Search for the cell housing the specified text and yield its [X, Y] center coordinate. 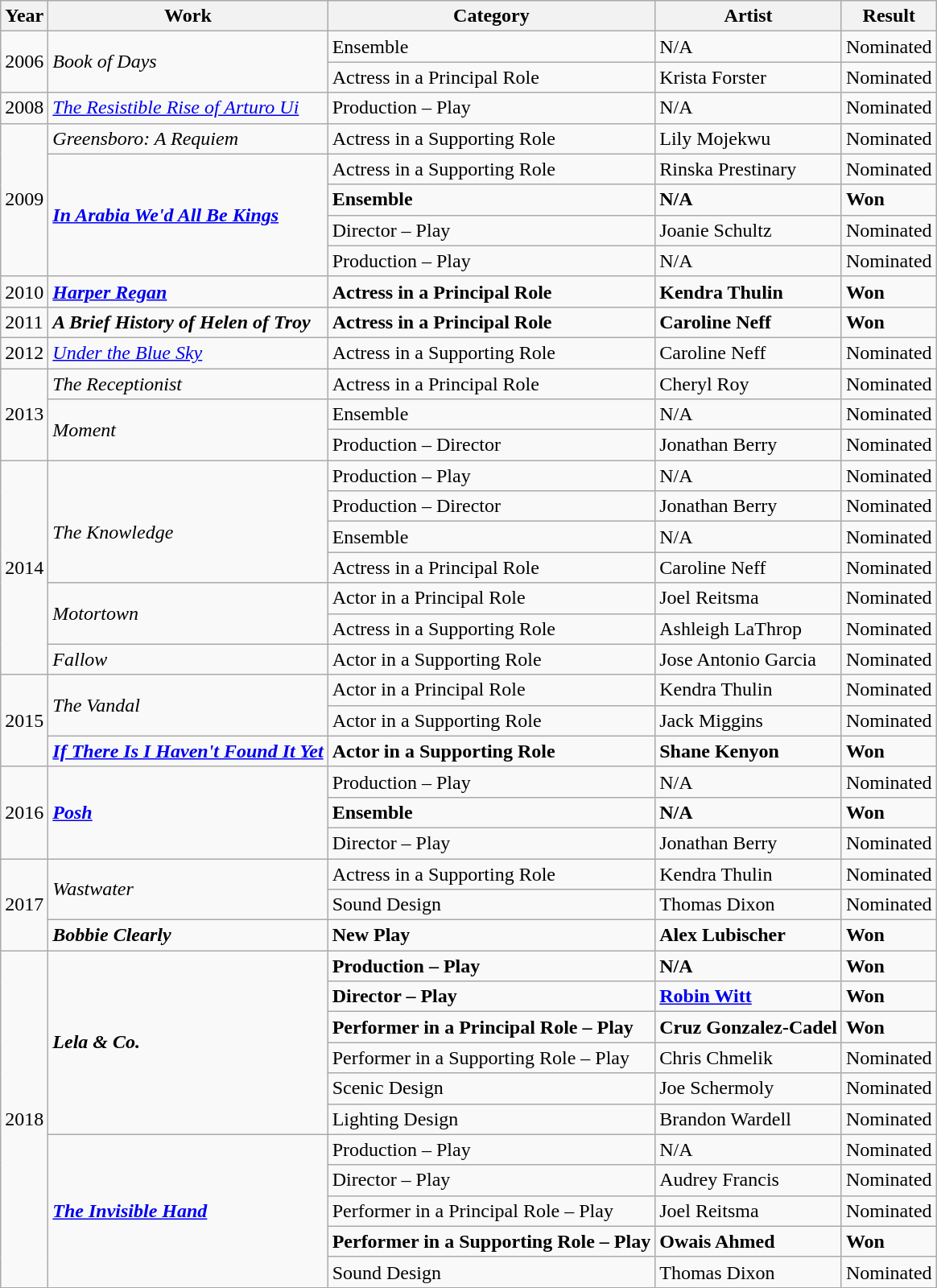
2010 [24, 291]
Robin Witt [749, 997]
Book of Days [188, 62]
A Brief History of Helen of Troy [188, 322]
Rinska Prestinary [749, 169]
2016 [24, 812]
Under the Blue Sky [188, 353]
2015 [24, 720]
Bobbie Clearly [188, 935]
Lighting Design [491, 1119]
Lela & Co. [188, 1042]
2017 [24, 904]
Posh [188, 812]
Category [491, 16]
The Resistible Rise of Arturo Ui [188, 108]
Result [889, 16]
The Invisible Hand [188, 1211]
2014 [24, 568]
2008 [24, 108]
Brandon Wardell [749, 1119]
The Receptionist [188, 384]
Cruz Gonzalez-Cadel [749, 1027]
The Vandal [188, 705]
Jose Antonio Garcia [749, 659]
Lily Mojekwu [749, 138]
Alex Lubischer [749, 935]
2009 [24, 200]
2006 [24, 62]
In Arabia We'd All Be Kings [188, 215]
Cheryl Roy [749, 384]
Joanie Schultz [749, 230]
Wastwater [188, 889]
Harper Regan [188, 291]
Owais Ahmed [749, 1241]
Motortown [188, 613]
The Knowledge [188, 522]
Krista Forster [749, 77]
Scenic Design [491, 1088]
Moment [188, 430]
Joe Schermoly [749, 1088]
Chris Chmelik [749, 1058]
Artist [749, 16]
New Play [491, 935]
2013 [24, 415]
Jack Miggins [749, 720]
Audrey Francis [749, 1180]
If There Is I Haven't Found It Yet [188, 751]
Greensboro: A Requiem [188, 138]
Ashleigh LaThrop [749, 629]
Fallow [188, 659]
Work [188, 16]
2012 [24, 353]
2018 [24, 1119]
2011 [24, 322]
Year [24, 16]
Shane Kenyon [749, 751]
